Search for the cell housing the specified text and yield its (x, y) center coordinate. 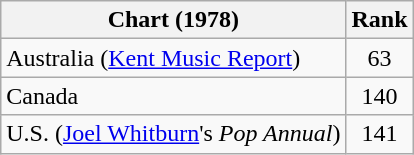
Rank (380, 20)
U.S. (Joel Whitburn's Pop Annual) (174, 134)
63 (380, 58)
141 (380, 134)
140 (380, 96)
Canada (174, 96)
Australia (Kent Music Report) (174, 58)
Chart (1978) (174, 20)
